Capture the cell that displays the provided text and extract its [x, y] central coordinate. 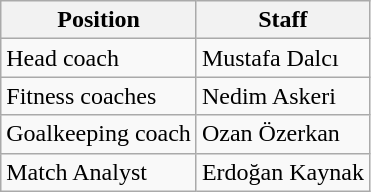
Goalkeeping coach [99, 134]
Mustafa Dalcı [282, 58]
Match Analyst [99, 172]
Position [99, 20]
Fitness coaches [99, 96]
Erdoğan Kaynak [282, 172]
Nedim Askeri [282, 96]
Staff [282, 20]
Ozan Özerkan [282, 134]
Head coach [99, 58]
